Extract the [X, Y] coordinate from the center of the cell holding the provided text.  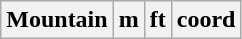
Mountain [57, 20]
ft [158, 20]
coord [206, 20]
m [128, 20]
